Detect which cell encompasses the target text, then output its [X, Y] center coordinate. 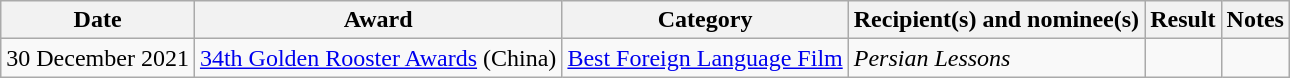
30 December 2021 [98, 58]
Category [705, 20]
Date [98, 20]
Award [378, 20]
Result [1183, 20]
Notes [1255, 20]
Persian Lessons [996, 58]
Best Foreign Language Film [705, 58]
Recipient(s) and nominee(s) [996, 20]
34th Golden Rooster Awards (China) [378, 58]
